Find where the given text appears and provide that cell's center as (x, y) coordinate. 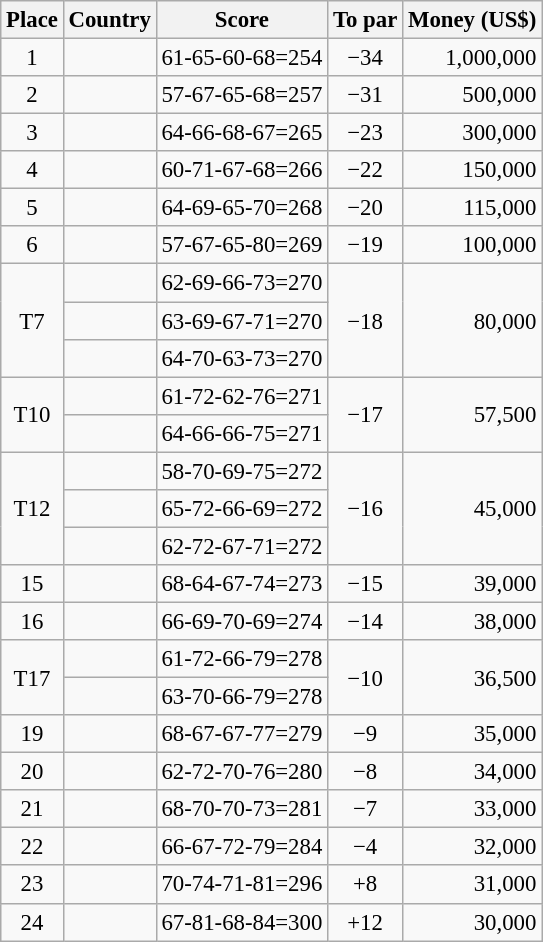
−34 (366, 58)
23 (32, 885)
64-70-63-73=270 (242, 358)
57,500 (472, 414)
Score (242, 20)
62-72-67-71=272 (242, 546)
60-71-67-68=266 (242, 170)
64-66-66-75=271 (242, 433)
68-67-67-77=279 (242, 734)
30,000 (472, 922)
Country (110, 20)
150,000 (472, 170)
33,000 (472, 809)
−10 (366, 678)
39,000 (472, 584)
70-74-71-81=296 (242, 885)
−8 (366, 772)
−14 (366, 621)
−17 (366, 414)
57-67-65-80=269 (242, 245)
63-70-66-79=278 (242, 697)
61-72-66-79=278 (242, 659)
+12 (366, 922)
64-69-65-70=268 (242, 208)
15 (32, 584)
−15 (366, 584)
−9 (366, 734)
16 (32, 621)
21 (32, 809)
36,500 (472, 678)
57-67-65-68=257 (242, 95)
68-64-67-74=273 (242, 584)
34,000 (472, 772)
66-67-72-79=284 (242, 847)
2 (32, 95)
500,000 (472, 95)
20 (32, 772)
Money (US$) (472, 20)
24 (32, 922)
−19 (366, 245)
Place (32, 20)
−18 (366, 320)
63-69-67-71=270 (242, 321)
+8 (366, 885)
65-72-66-69=272 (242, 509)
68-70-70-73=281 (242, 809)
−22 (366, 170)
6 (32, 245)
38,000 (472, 621)
62-72-70-76=280 (242, 772)
T7 (32, 320)
To par (366, 20)
3 (32, 133)
66-69-70-69=274 (242, 621)
45,000 (472, 508)
35,000 (472, 734)
22 (32, 847)
80,000 (472, 320)
300,000 (472, 133)
32,000 (472, 847)
−23 (366, 133)
31,000 (472, 885)
−31 (366, 95)
62-69-66-73=270 (242, 283)
61-65-60-68=254 (242, 58)
61-72-62-76=271 (242, 396)
T12 (32, 508)
64-66-68-67=265 (242, 133)
100,000 (472, 245)
−16 (366, 508)
58-70-69-75=272 (242, 471)
1,000,000 (472, 58)
−7 (366, 809)
19 (32, 734)
1 (32, 58)
−20 (366, 208)
67-81-68-84=300 (242, 922)
T10 (32, 414)
−4 (366, 847)
4 (32, 170)
5 (32, 208)
115,000 (472, 208)
T17 (32, 678)
